Capture the cell that displays the provided text and extract its (x, y) central coordinate. 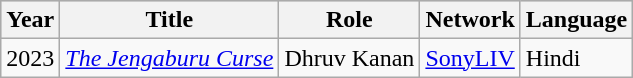
SonyLIV (470, 58)
Language (576, 20)
The Jengaburu Curse (170, 58)
Network (470, 20)
Title (170, 20)
Dhruv Kanan (350, 58)
Year (30, 20)
Hindi (576, 58)
2023 (30, 58)
Role (350, 20)
